Detect which cell encompasses the target text, then output its (x, y) center coordinate. 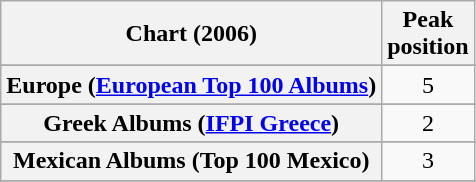
Europe (European Top 100 Albums) (192, 85)
Peakposition (428, 34)
Chart (2006) (192, 34)
2 (428, 123)
Greek Albums (IFPI Greece) (192, 123)
5 (428, 85)
3 (428, 161)
Mexican Albums (Top 100 Mexico) (192, 161)
